Return the [x, y] coordinate for the center point of the cell that contains the specified text.  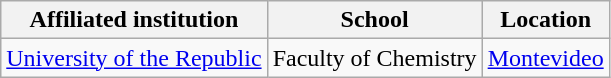
Affiliated institution [134, 20]
Faculty of Chemistry [374, 58]
University of the Republic [134, 58]
Montevideo [546, 58]
School [374, 20]
Location [546, 20]
